Pinpoint the cell where the given text exists, returning its [X, Y] midpoint coordinate. 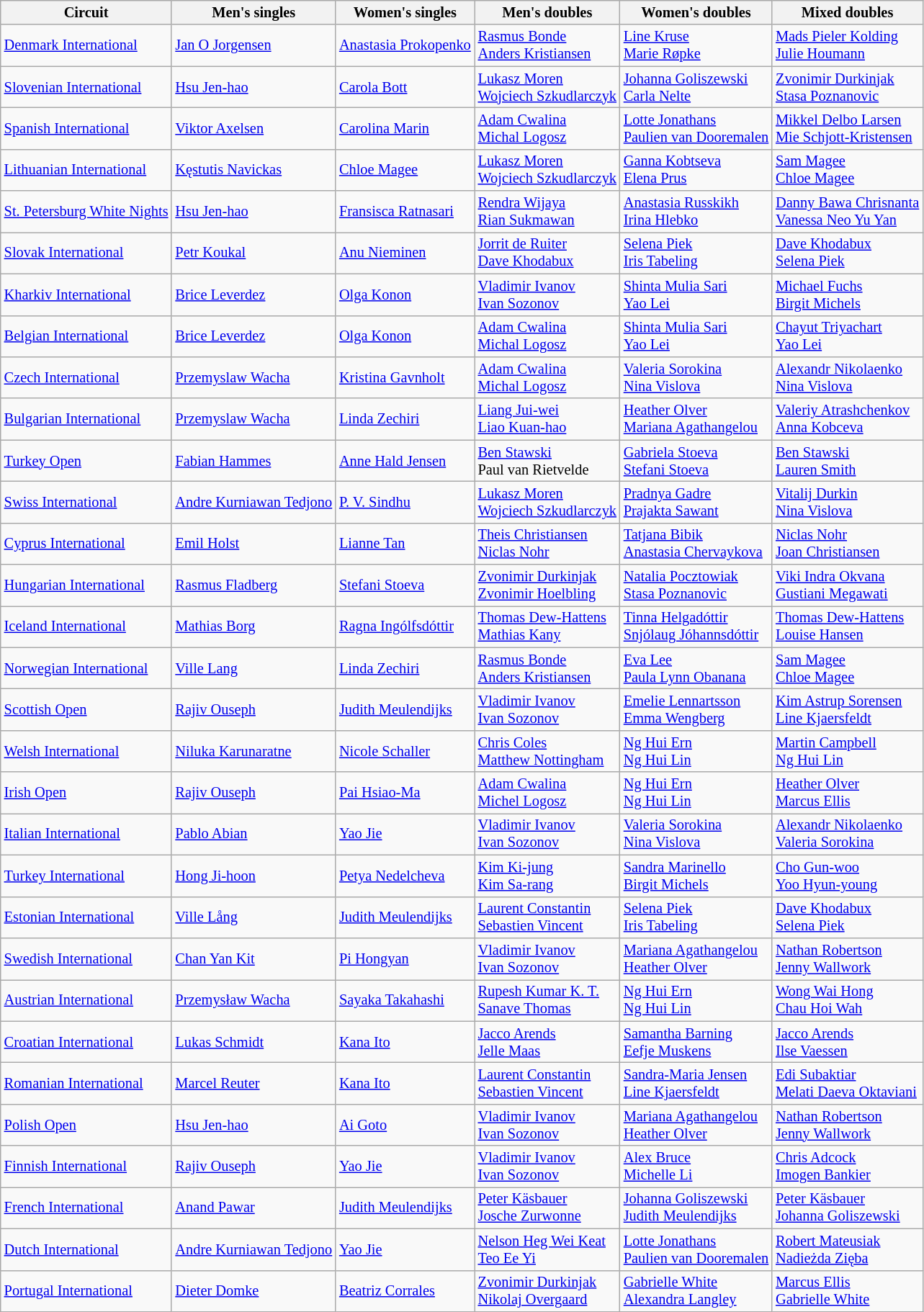
Jorrit de Ruiter Dave Khodabux [547, 253]
Anand Pawar [254, 1208]
Nelson Heg Wei Keat Teo Ee Yi [547, 1249]
Chayut Triyachart Yao Lei [847, 336]
Polish Open [86, 1125]
Viktor Axelsen [254, 128]
Kristina Gavnholt [405, 377]
Anastasia Prokopenko [405, 45]
Hong Ji-hoon [254, 876]
Fransisca Ratnasari [405, 212]
Zvonimir Durkinjak Zvonimir Hoelbling [547, 585]
Samantha Barning Eefje Muskens [696, 1042]
Croatian International [86, 1042]
Ben Stawski Lauren Smith [847, 461]
Liang Jui-wei Liao Kuan-hao [547, 419]
Lithuanian International [86, 170]
Michael Fuchs Birgit Michels [847, 295]
Tinna Helgadóttir Snjólaug Jóhannsdóttir [696, 626]
Carola Bott [405, 87]
Danny Bawa Chrisnanta Vanessa Neo Yu Yan [847, 212]
Chris Coles Matthew Nottingham [547, 751]
Theis Christiansen Niclas Nohr [547, 544]
Emelie Lennartsson Emma Wengberg [696, 709]
Dutch International [86, 1249]
Alexandr Nikolaenko Valeria Sorokina [847, 834]
Alexandr Nikolaenko Nina Vislova [847, 377]
Anastasia Russkikh Irina Hlebko [696, 212]
Eva Lee Paula Lynn Obanana [696, 668]
Zvonimir Durkinjak Nikolaj Overgaard [547, 1291]
Mads Pieler Kolding Julie Houmann [847, 45]
Anu Nieminen [405, 253]
Lianne Tan [405, 544]
Ben Stawski Paul van Rietvelde [547, 461]
Johanna Goliszewski Carla Nelte [696, 87]
Jacco Arends Jelle Maas [547, 1042]
Emil Holst [254, 544]
Viki Indra Okvana Gustiani Megawati [847, 585]
Lukas Schmidt [254, 1042]
Czech International [86, 377]
Carolina Marin [405, 128]
Petr Koukal [254, 253]
Norwegian International [86, 668]
Pi Hongyan [405, 958]
Chris Adcock Imogen Bankier [847, 1167]
Cyprus International [86, 544]
Kim Astrup Sorensen Line Kjaersfeldt [847, 709]
Denmark International [86, 45]
Beatriz Corrales [405, 1291]
Circuit [86, 12]
Mixed doubles [847, 12]
Jacco Arends Ilse Vaessen [847, 1042]
Men's doubles [547, 12]
Ville Lång [254, 917]
Gabrielle White Alexandra Langley [696, 1291]
St. Petersburg White Nights [86, 212]
Mikkel Delbo Larsen Mie Schjott-Kristensen [847, 128]
Cho Gun-woo Yoo Hyun-young [847, 876]
Robert Mateusiak Nadieżda Zięba [847, 1249]
Heather Olver Mariana Agathangelou [696, 419]
Vitalij Durkin Nina Vislova [847, 502]
Ganna Kobtseva Elena Prus [696, 170]
Kim Ki-jung Kim Sa-rang [547, 876]
Turkey International [86, 876]
Irish Open [86, 793]
Anne Hald Jensen [405, 461]
Niluka Karunaratne [254, 751]
Thomas Dew-Hattens Louise Hansen [847, 626]
Line Kruse Marie Røpke [696, 45]
Pradnya Gadre Prajakta Sawant [696, 502]
Natalia Pocztowiak Stasa Poznanovic [696, 585]
Slovenian International [86, 87]
Petya Nedelcheva [405, 876]
Edi Subaktiar Melati Daeva Oktaviani [847, 1083]
Wong Wai Hong Chau Hoi Wah [847, 1000]
Valeriy Atrashchenkov Anna Kobceva [847, 419]
Tatjana Bibik Anastasia Chervaykova [696, 544]
Swedish International [86, 958]
French International [86, 1208]
Zvonimir Durkinjak Stasa Poznanovic [847, 87]
Gabriela Stoeva Stefani Stoeva [696, 461]
Slovak International [86, 253]
Women's singles [405, 12]
Turkey Open [86, 461]
Sandra-Maria Jensen Line Kjaersfeldt [696, 1083]
Rupesh Kumar K. T. Sanave Thomas [547, 1000]
Marcel Reuter [254, 1083]
Pai Hsiao-Ma [405, 793]
Portugal International [86, 1291]
Johanna Goliszewski Judith Meulendijks [696, 1208]
Sandra Marinello Birgit Michels [696, 876]
Chloe Magee [405, 170]
Spanish International [86, 128]
Ai Goto [405, 1125]
Sayaka Takahashi [405, 1000]
Italian International [86, 834]
Alex Bruce Michelle Li [696, 1167]
Ville Lang [254, 668]
Swiss International [86, 502]
Welsh International [86, 751]
Scottish Open [86, 709]
P. V. Sindhu [405, 502]
Stefani Stoeva [405, 585]
Hungarian International [86, 585]
Men's singles [254, 12]
Bulgarian International [86, 419]
Pablo Abian [254, 834]
Adam Cwalina Michel Logosz [547, 793]
Fabian Hammes [254, 461]
Thomas Dew-Hattens Mathias Kany [547, 626]
Vladimir IvanovIvan Sozonov [547, 1125]
Romanian International [86, 1083]
Przemysław Wacha [254, 1000]
Nicole Schaller [405, 751]
Peter Käsbauer Johanna Goliszewski [847, 1208]
Heather Olver Marcus Ellis [847, 793]
Dieter Domke [254, 1291]
Kharkiv International [86, 295]
Rendra Wijaya Rian Sukmawan [547, 212]
Women's doubles [696, 12]
Niclas Nohr Joan Christiansen [847, 544]
Martin Campbell Ng Hui Lin [847, 751]
Peter Käsbauer Josche Zurwonne [547, 1208]
Ragna Ingólfsdóttir [405, 626]
Mathias Borg [254, 626]
Belgian International [86, 336]
Finnish International [86, 1167]
Chan Yan Kit [254, 958]
Iceland International [86, 626]
Austrian International [86, 1000]
Kęstutis Navickas [254, 170]
Estonian International [86, 917]
Rasmus Fladberg [254, 585]
Jan O Jorgensen [254, 45]
Marcus Ellis Gabrielle White [847, 1291]
